Identify which cell holds the provided text, then report its [X, Y] central coordinate. 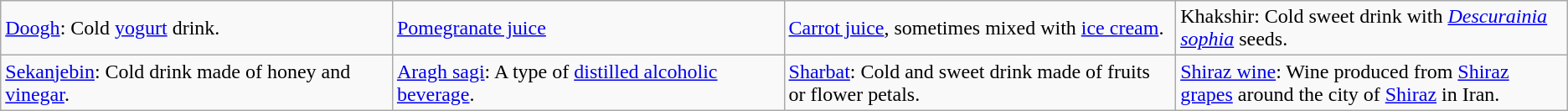
Sekanjebin: Cold drink made of honey and vinegar. [197, 82]
Doogh: Cold yogurt drink. [197, 29]
Pomegranate juice [588, 29]
Sharbat: Cold and sweet drink made of fruits or flower petals. [980, 82]
Carrot juice, sometimes mixed with ice cream. [980, 29]
Shiraz wine: Wine produced from Shiraz grapes around the city of Shiraz in Iran. [1372, 82]
Aragh sagi: A type of distilled alcoholic beverage. [588, 82]
Khakshir: Cold sweet drink with Descurainia sophia seeds. [1372, 29]
